Scan for the cell matching the given text and deliver its (X, Y) coordinate at center. 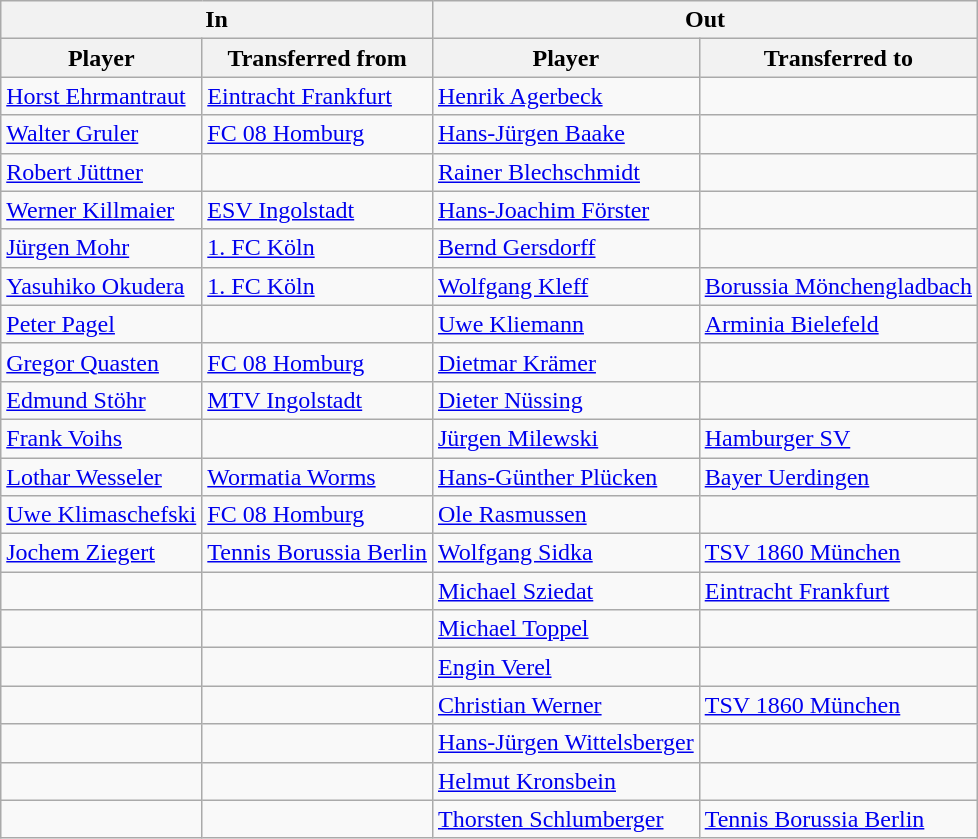
Hans-Joachim Förster (566, 210)
Bayer Uerdingen (838, 477)
Borussia Mönchengladbach (838, 286)
Helmut Kronsbein (566, 781)
Jochem Ziegert (102, 553)
Frank Voihs (102, 438)
Dieter Nüssing (566, 400)
Arminia Bielefeld (838, 324)
Wolfgang Kleff (566, 286)
Bernd Gersdorff (566, 248)
MTV Ingolstadt (318, 400)
In (217, 20)
Hans-Günther Plücken (566, 477)
Yasuhiko Okudera (102, 286)
Robert Jüttner (102, 172)
Wolfgang Sidka (566, 553)
Michael Sziedat (566, 591)
Hans-Jürgen Baake (566, 134)
Ole Rasmussen (566, 515)
Henrik Agerbeck (566, 96)
Christian Werner (566, 705)
Jürgen Milewski (566, 438)
Werner Killmaier (102, 210)
Gregor Quasten (102, 362)
Jürgen Mohr (102, 248)
Walter Gruler (102, 134)
Edmund Stöhr (102, 400)
Transferred to (838, 58)
Michael Toppel (566, 629)
Horst Ehrmantraut (102, 96)
Hans-Jürgen Wittelsberger (566, 743)
Engin Verel (566, 667)
Uwe Kliemann (566, 324)
Rainer Blechschmidt (566, 172)
Transferred from (318, 58)
Dietmar Krämer (566, 362)
ESV Ingolstadt (318, 210)
Thorsten Schlumberger (566, 819)
Uwe Klimaschefski (102, 515)
Peter Pagel (102, 324)
Hamburger SV (838, 438)
Lothar Wesseler (102, 477)
Wormatia Worms (318, 477)
Out (704, 20)
